Determine the (X, Y) coordinate at the center of the cell enclosing the given text.  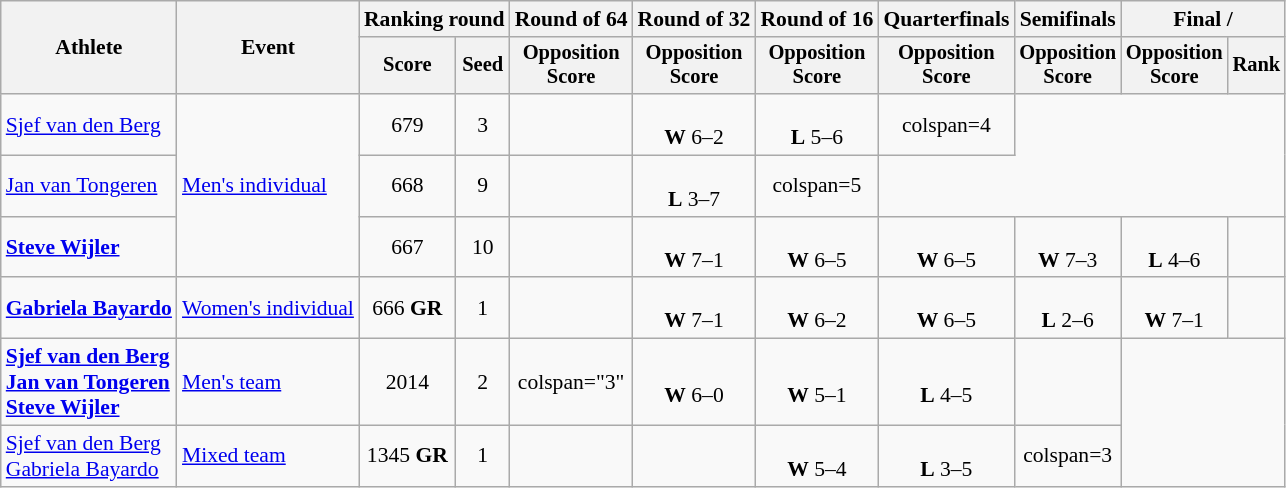
Final / (1203, 19)
Score (408, 66)
Steve Wijler (89, 248)
Quarterfinals (946, 19)
L 5–6 (816, 124)
2014 (408, 382)
Men's team (268, 382)
W 5–1 (816, 382)
Round of 16 (816, 19)
colspan=3 (1068, 456)
Women's individual (268, 308)
W 6–0 (694, 382)
Sjef van den BergJan van TongerenSteve Wijler (89, 382)
Mixed team (268, 456)
Gabriela Bayardo (89, 308)
W 7–3 (1068, 248)
Round of 64 (572, 19)
Event (268, 48)
3 (483, 124)
667 (408, 248)
Athlete (89, 48)
Sjef van den BergGabriela Bayardo (89, 456)
colspan=5 (816, 186)
colspan="3" (572, 382)
L 4–5 (946, 382)
Ranking round (434, 19)
L 2–6 (1068, 308)
L 3–5 (946, 456)
10 (483, 248)
Seed (483, 66)
Sjef van den Berg (89, 124)
Jan van Tongeren (89, 186)
1345 GR (408, 456)
L 3–7 (694, 186)
L 4–6 (1174, 248)
666 GR (408, 308)
679 (408, 124)
Rank (1257, 66)
668 (408, 186)
colspan=4 (946, 124)
9 (483, 186)
Semifinals (1068, 19)
Round of 32 (694, 19)
W 5–4 (816, 456)
Men's individual (268, 186)
2 (483, 382)
